Pinpoint the cell where the given text exists, returning its [X, Y] midpoint coordinate. 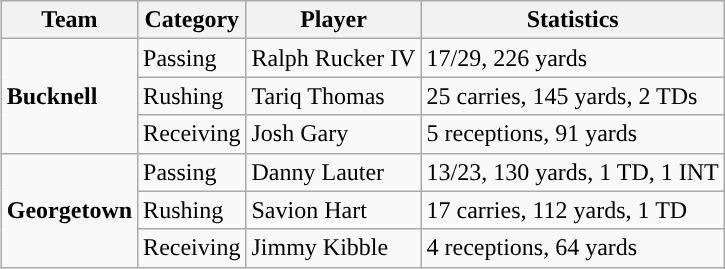
17/29, 226 yards [572, 58]
Georgetown [69, 210]
17 carries, 112 yards, 1 TD [572, 210]
Team [69, 20]
13/23, 130 yards, 1 TD, 1 INT [572, 172]
4 receptions, 64 yards [572, 248]
Statistics [572, 20]
Danny Lauter [334, 172]
Bucknell [69, 96]
Jimmy Kibble [334, 248]
Savion Hart [334, 210]
Player [334, 20]
Ralph Rucker IV [334, 58]
5 receptions, 91 yards [572, 134]
Josh Gary [334, 134]
Category [192, 20]
25 carries, 145 yards, 2 TDs [572, 96]
Tariq Thomas [334, 96]
